Pinpoint the cell where the given text exists, returning its [X, Y] midpoint coordinate. 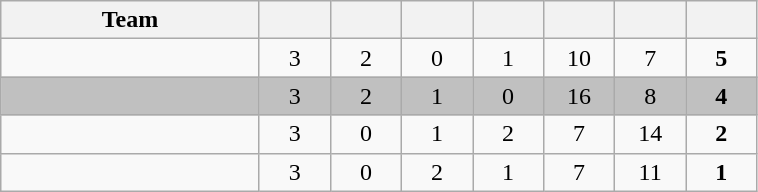
11 [650, 172]
8 [650, 96]
10 [580, 58]
5 [722, 58]
16 [580, 96]
14 [650, 134]
4 [722, 96]
Team [130, 20]
